Return the (X, Y) coordinate for the center point of the cell that contains the specified text.  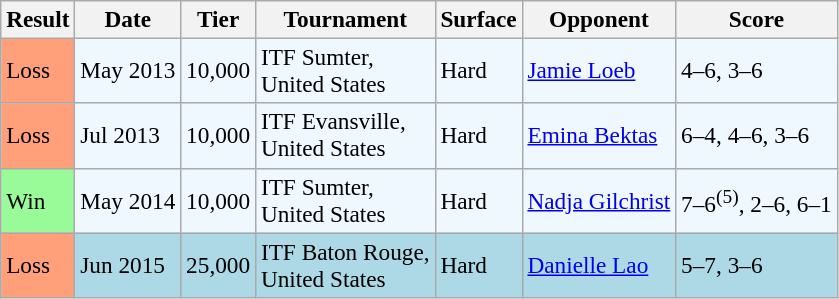
Jamie Loeb (599, 70)
Opponent (599, 19)
Tournament (346, 19)
Tier (218, 19)
4–6, 3–6 (756, 70)
Result (38, 19)
Jul 2013 (128, 136)
May 2014 (128, 200)
Emina Bektas (599, 136)
25,000 (218, 264)
6–4, 4–6, 3–6 (756, 136)
May 2013 (128, 70)
Score (756, 19)
Win (38, 200)
Danielle Lao (599, 264)
Nadja Gilchrist (599, 200)
Jun 2015 (128, 264)
ITF Baton Rouge, United States (346, 264)
ITF Evansville, United States (346, 136)
Date (128, 19)
5–7, 3–6 (756, 264)
7–6(5), 2–6, 6–1 (756, 200)
Surface (478, 19)
